From the cell containing the given text, extract its center point as (X, Y) coordinate. 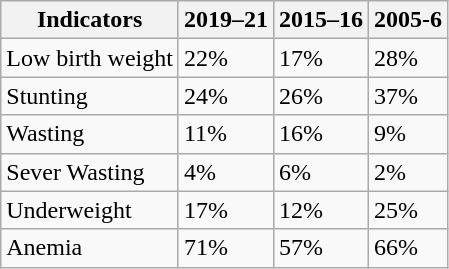
22% (226, 58)
Underweight (90, 210)
Stunting (90, 96)
71% (226, 248)
25% (408, 210)
11% (226, 134)
6% (322, 172)
Sever Wasting (90, 172)
66% (408, 248)
12% (322, 210)
Anemia (90, 248)
16% (322, 134)
9% (408, 134)
2005-6 (408, 20)
Low birth weight (90, 58)
2015–16 (322, 20)
57% (322, 248)
2019–21 (226, 20)
Indicators (90, 20)
2% (408, 172)
24% (226, 96)
Wasting (90, 134)
28% (408, 58)
4% (226, 172)
37% (408, 96)
26% (322, 96)
